Pinpoint the cell where the given text exists, returning its [x, y] midpoint coordinate. 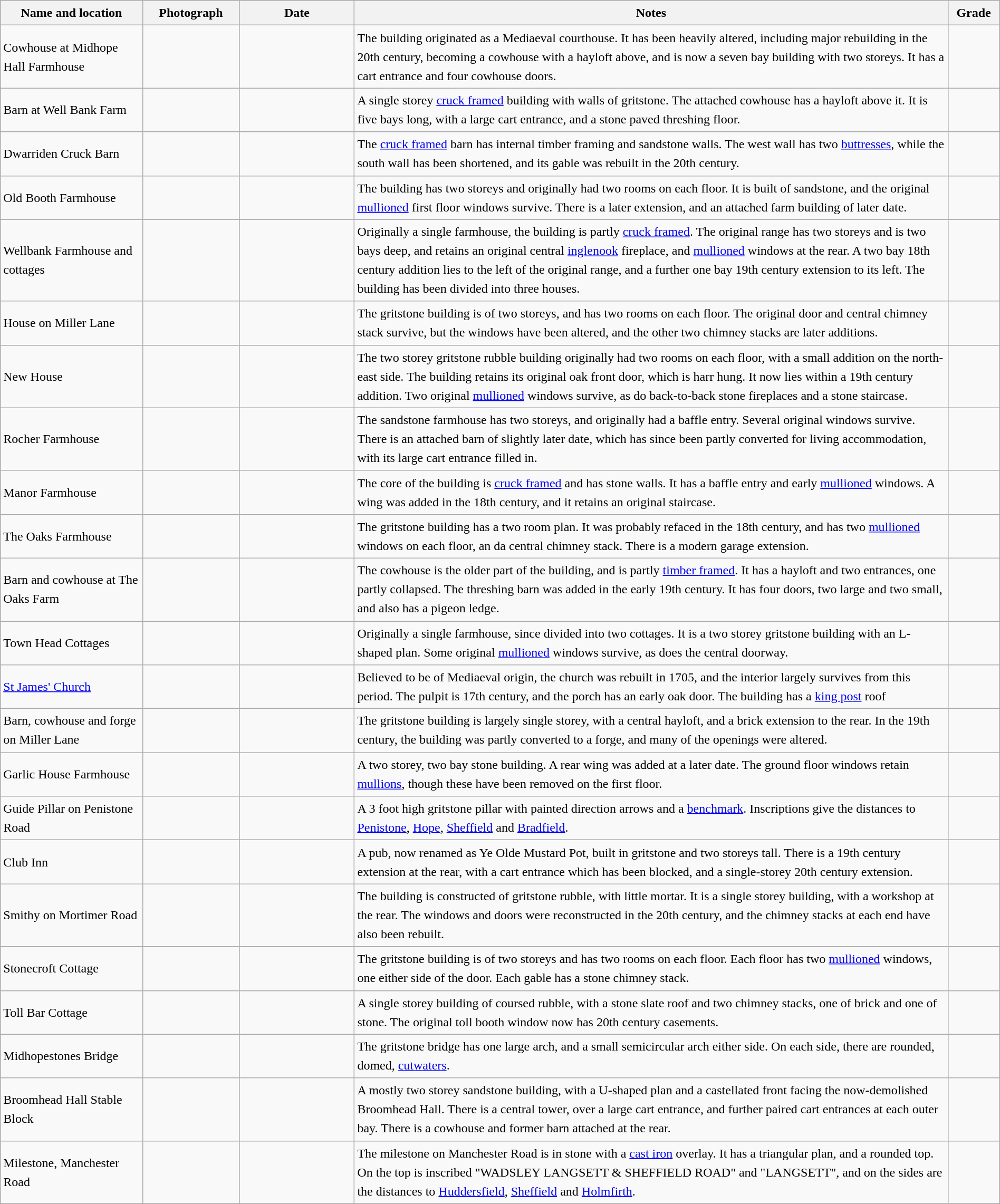
Old Booth Farmhouse [72, 197]
Smithy on Mortimer Road [72, 916]
Cowhouse at Midhope Hall Farmhouse [72, 57]
Rocher Farmhouse [72, 439]
Garlic House Farmhouse [72, 774]
Manor Farmhouse [72, 493]
The Oaks Farmhouse [72, 536]
Name and location [72, 13]
New House [72, 377]
Date [297, 13]
Barn at Well Bank Farm [72, 110]
Stonecroft Cottage [72, 968]
Broomhead Hall Stable Block [72, 1110]
Photograph [191, 13]
Barn and cowhouse at The Oaks Farm [72, 590]
Grade [974, 13]
Toll Bar Cottage [72, 1013]
Barn, cowhouse and forge on Miller Lane [72, 731]
Town Head Cottages [72, 643]
Milestone, Manchester Road [72, 1172]
Notes [651, 13]
St James' Church [72, 687]
Midhopestones Bridge [72, 1056]
Club Inn [72, 862]
House on Miller Lane [72, 323]
Guide Pillar on Penistone Road [72, 818]
The gritstone bridge has one large arch, and a small semicircular arch either side. On each side, there are rounded, domed, cutwaters. [651, 1056]
Dwarriden Cruck Barn [72, 154]
Wellbank Farmhouse and cottages [72, 261]
